Return [x, y] of the center of cell containing provided text 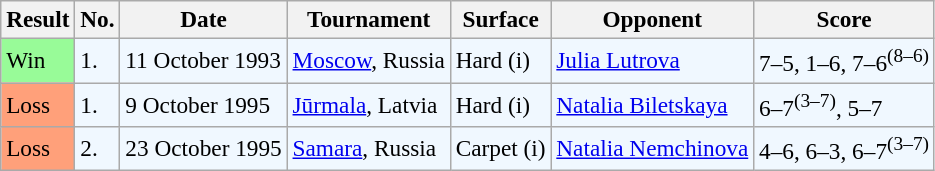
Natalia Biletskaya [652, 104]
Tournament [368, 19]
Date [204, 19]
Score [844, 19]
Jūrmala, Latvia [368, 104]
23 October 1995 [204, 148]
6–7(3–7), 5–7 [844, 104]
Julia Lutrova [652, 60]
4–6, 6–3, 6–7(3–7) [844, 148]
Carpet (i) [500, 148]
Result [38, 19]
Win [38, 60]
Natalia Nemchinova [652, 148]
Opponent [652, 19]
Surface [500, 19]
No. [98, 19]
2. [98, 148]
Moscow, Russia [368, 60]
11 October 1993 [204, 60]
Samara, Russia [368, 148]
7–5, 1–6, 7–6(8–6) [844, 60]
9 October 1995 [204, 104]
